Capture the cell that displays the provided text and extract its (X, Y) central coordinate. 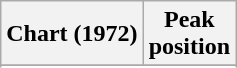
Peakposition (189, 34)
Chart (1972) (72, 34)
